Output the (X, Y) coordinate of the center of the cell containing the given text.  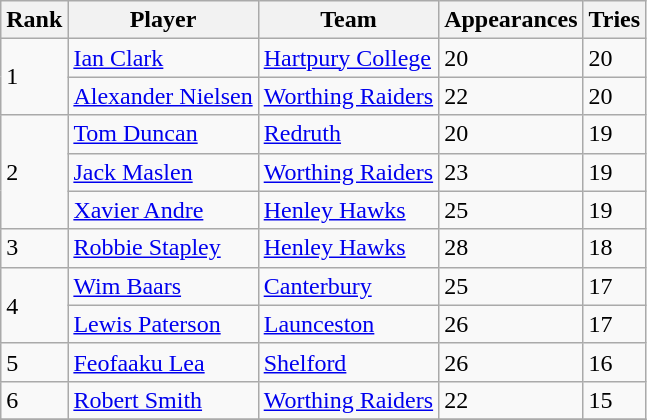
Rank (34, 20)
Robbie Stapley (163, 248)
18 (614, 248)
Alexander Nielsen (163, 96)
Canterbury (348, 286)
Redruth (348, 134)
Hartpury College (348, 58)
Feofaaku Lea (163, 362)
Xavier Andre (163, 210)
23 (511, 172)
Robert Smith (163, 400)
Wim Baars (163, 286)
Launceston (348, 324)
Ian Clark (163, 58)
Tries (614, 20)
6 (34, 400)
Player (163, 20)
Team (348, 20)
15 (614, 400)
Tom Duncan (163, 134)
2 (34, 172)
Lewis Paterson (163, 324)
Appearances (511, 20)
Jack Maslen (163, 172)
16 (614, 362)
28 (511, 248)
4 (34, 305)
Shelford (348, 362)
3 (34, 248)
1 (34, 77)
5 (34, 362)
